Capture the cell that displays the provided text and extract its [x, y] central coordinate. 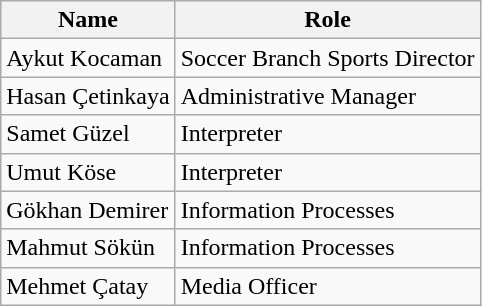
Media Officer [328, 286]
Mehmet Çatay [88, 286]
Administrative Manager [328, 96]
Role [328, 20]
Name [88, 20]
Gökhan Demirer [88, 210]
Soccer Branch Sports Director [328, 58]
Umut Köse [88, 172]
Aykut Kocaman [88, 58]
Samet Güzel [88, 134]
Mahmut Sökün [88, 248]
Hasan Çetinkaya [88, 96]
